Provide the [x, y] coordinate of the cell's center where the given text is located.  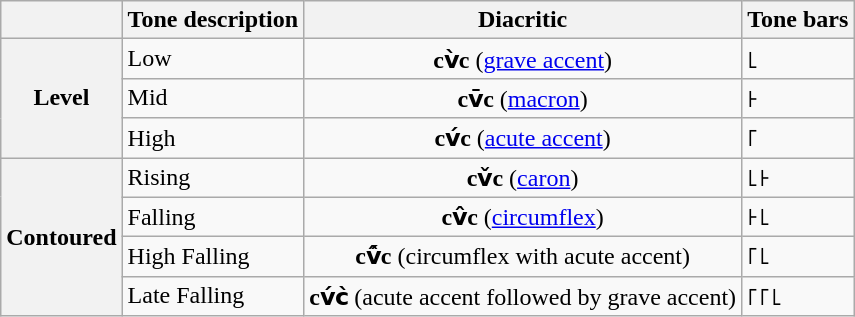
cv́c (acute accent) [523, 138]
Falling [213, 217]
꜒꜒꜖ [798, 296]
High Falling [213, 257]
Tone description [213, 20]
Tone bars [798, 20]
Mid [213, 98]
Rising [213, 178]
꜒꜖ [798, 257]
꜖꜔ [798, 178]
cv́c̀ (acute accent followed by grave accent) [523, 296]
Level [62, 98]
cv̀c (grave accent) [523, 59]
Contoured [62, 237]
Late Falling [213, 296]
cv̂c (circumflex) [523, 217]
cv̂́c (circumflex with acute accent) [523, 257]
cv̄c (macron) [523, 98]
Low [213, 59]
꜒ [798, 138]
꜔꜖ [798, 217]
Diacritic [523, 20]
cv̌c (caron) [523, 178]
High [213, 138]
꜖ [798, 59]
꜔ [798, 98]
